Return the [X, Y] coordinate for the center point of the cell that contains the specified text.  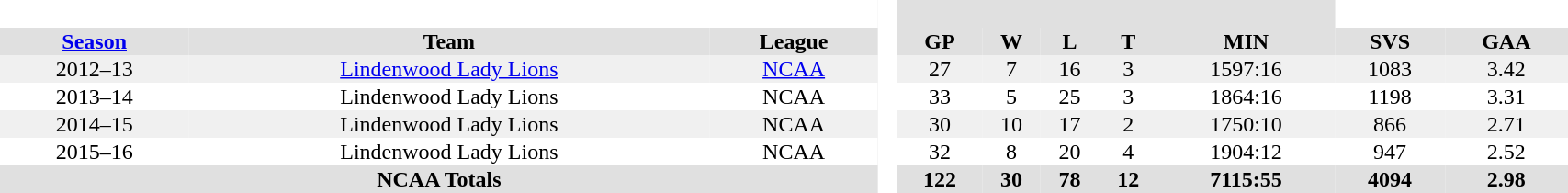
5 [1011, 96]
27 [940, 69]
32 [940, 152]
1597:16 [1246, 69]
20 [1070, 152]
1904:12 [1246, 152]
10 [1011, 124]
7115:55 [1246, 179]
8 [1011, 152]
78 [1070, 179]
GP [940, 41]
16 [1070, 69]
T [1128, 41]
1750:10 [1246, 124]
33 [940, 96]
NCAA Totals [439, 179]
3.42 [1506, 69]
MIN [1246, 41]
SVS [1390, 41]
1864:16 [1246, 96]
17 [1070, 124]
2.71 [1506, 124]
League [794, 41]
2.52 [1506, 152]
1198 [1390, 96]
2012–13 [94, 69]
GAA [1506, 41]
122 [940, 179]
4 [1128, 152]
4094 [1390, 179]
2013–14 [94, 96]
1083 [1390, 69]
7 [1011, 69]
W [1011, 41]
2014–15 [94, 124]
947 [1390, 152]
L [1070, 41]
2015–16 [94, 152]
12 [1128, 179]
25 [1070, 96]
2 [1128, 124]
866 [1390, 124]
2.98 [1506, 179]
3.31 [1506, 96]
Team [448, 41]
Season [94, 41]
